Capture the cell that displays the provided text and extract its (X, Y) central coordinate. 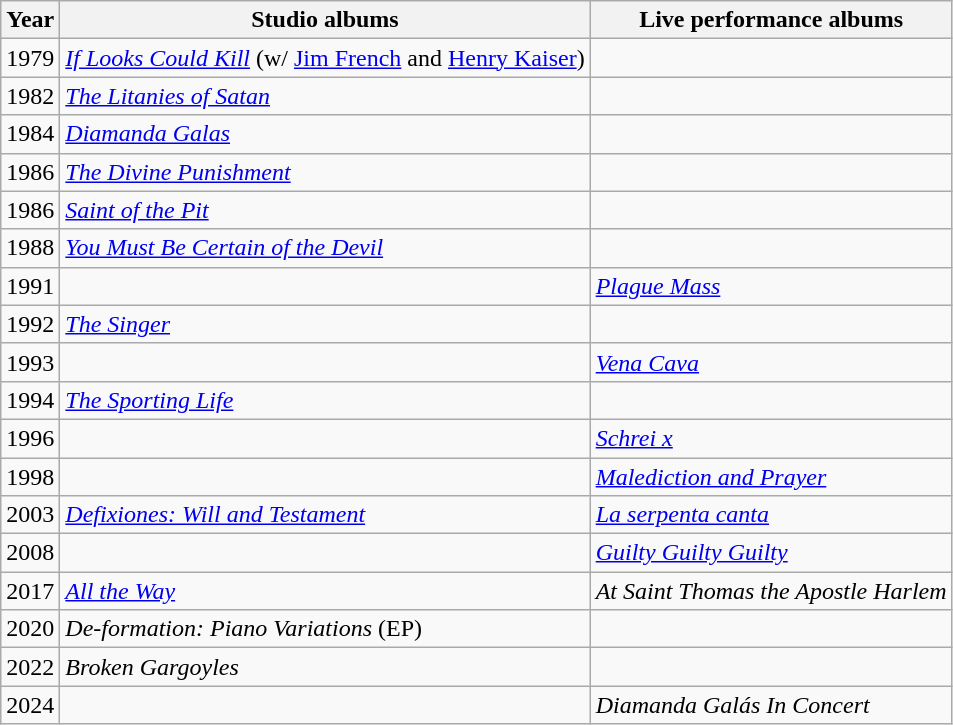
The Sporting Life (325, 400)
Saint of the Pit (325, 210)
1994 (30, 400)
Studio albums (325, 20)
Diamanda Galas (325, 134)
2020 (30, 629)
1996 (30, 438)
2003 (30, 515)
If Looks Could Kill (w/ Jim French and Henry Kaiser) (325, 58)
Diamanda Galás In Concert (771, 705)
All the Way (325, 591)
Plague Mass (771, 286)
2022 (30, 667)
Year (30, 20)
Malediction and Prayer (771, 477)
1998 (30, 477)
At Saint Thomas the Apostle Harlem (771, 591)
La serpenta canta (771, 515)
Schrei x (771, 438)
The Singer (325, 324)
2008 (30, 553)
1992 (30, 324)
2017 (30, 591)
1982 (30, 96)
Defixiones: Will and Testament (325, 515)
1993 (30, 362)
The Divine Punishment (325, 172)
Vena Cava (771, 362)
1984 (30, 134)
2024 (30, 705)
1979 (30, 58)
De-formation: Piano Variations (EP) (325, 629)
Broken Gargoyles (325, 667)
You Must Be Certain of the Devil (325, 248)
Guilty Guilty Guilty (771, 553)
1988 (30, 248)
Live performance albums (771, 20)
The Litanies of Satan (325, 96)
1991 (30, 286)
